Output the [X, Y] coordinate of the center of the cell containing the given text.  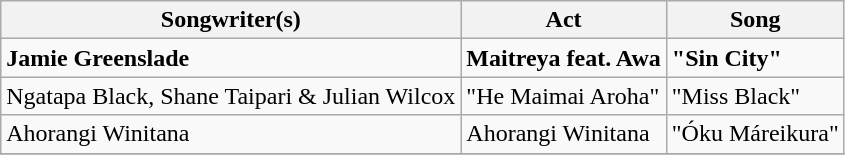
Maitreya feat. Awa [564, 58]
Act [564, 20]
Ngatapa Black, Shane Taipari & Julian Wilcox [231, 96]
"Miss Black" [755, 96]
"He Maimai Aroha" [564, 96]
Song [755, 20]
Jamie Greenslade [231, 58]
"Sin City" [755, 58]
"Óku Máreikura" [755, 134]
Songwriter(s) [231, 20]
